Detect which cell encompasses the target text, then output its [X, Y] center coordinate. 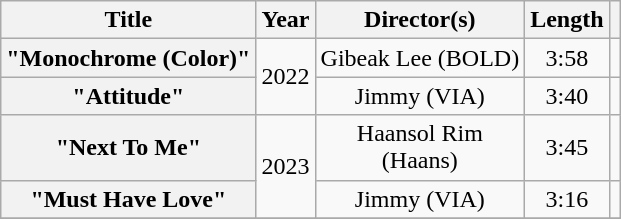
Title [128, 20]
"Monochrome (Color)" [128, 58]
Gibeak Lee (BOLD) [420, 58]
"Next To Me" [128, 148]
Year [286, 20]
"Attitude" [128, 96]
3:16 [567, 199]
Length [567, 20]
"Must Have Love" [128, 199]
Director(s) [420, 20]
2022 [286, 77]
3:40 [567, 96]
2023 [286, 166]
3:45 [567, 148]
3:58 [567, 58]
Haansol Rim(Haans) [420, 148]
